For the text-containing cell, return its midpoint in [x, y] coordinate format. 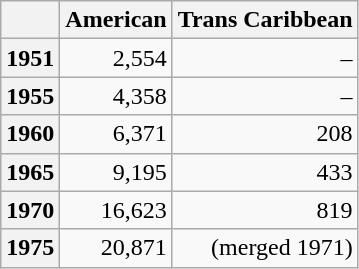
American [116, 20]
1951 [30, 58]
1955 [30, 96]
1970 [30, 210]
819 [265, 210]
1975 [30, 248]
Trans Caribbean [265, 20]
20,871 [116, 248]
16,623 [116, 210]
4,358 [116, 96]
9,195 [116, 172]
1960 [30, 134]
1965 [30, 172]
433 [265, 172]
6,371 [116, 134]
(merged 1971) [265, 248]
2,554 [116, 58]
208 [265, 134]
